Locate the cell with the specified text and output its (x, y) center coordinate. 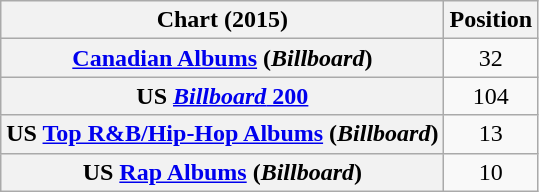
Chart (2015) (222, 20)
104 (491, 96)
Position (491, 20)
US Rap Albums (Billboard) (222, 172)
US Billboard 200 (222, 96)
10 (491, 172)
13 (491, 134)
32 (491, 58)
Canadian Albums (Billboard) (222, 58)
US Top R&B/Hip-Hop Albums (Billboard) (222, 134)
